Capture the cell that displays the provided text and extract its [X, Y] central coordinate. 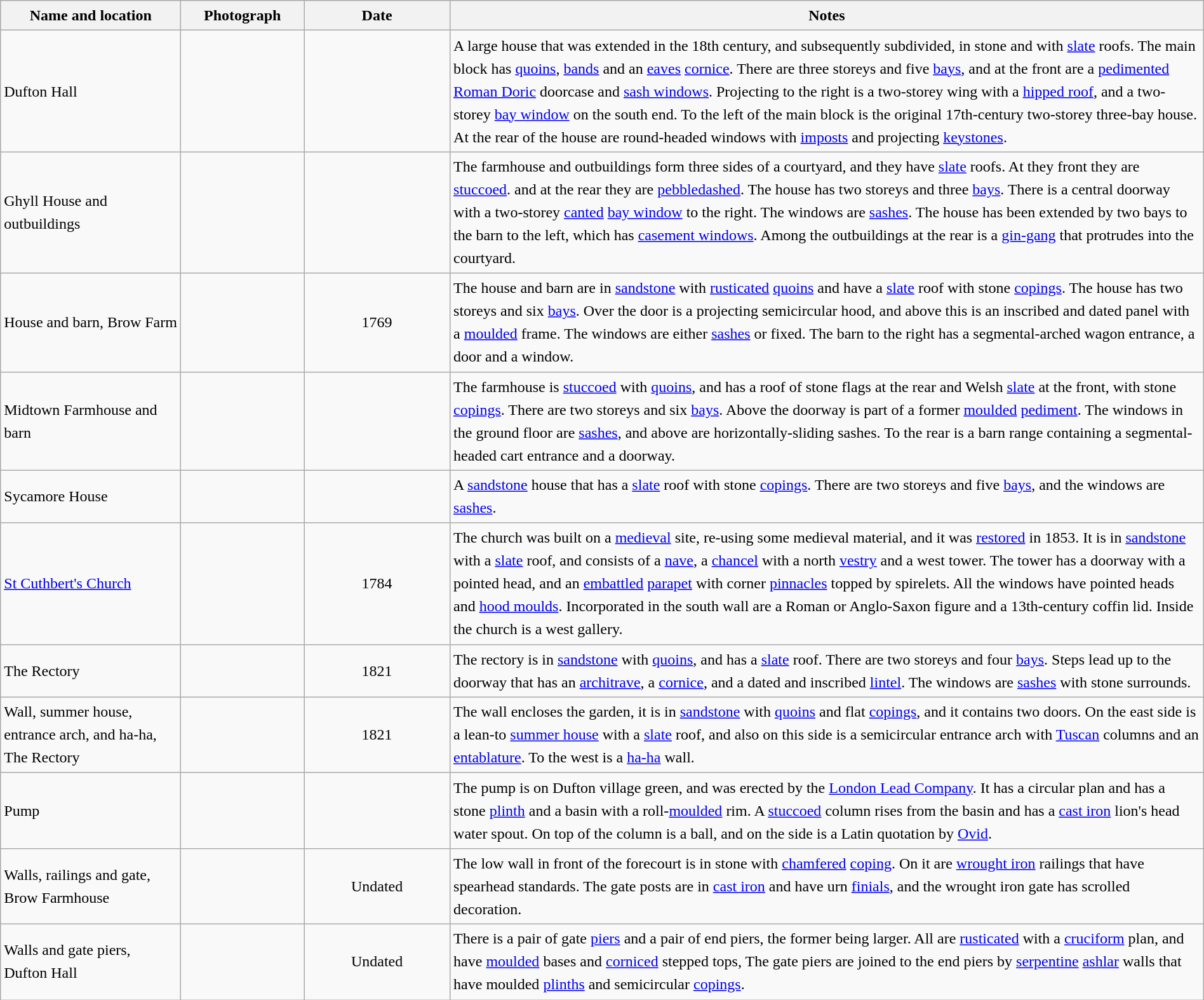
Notes [827, 15]
Midtown Farmhouse and barn [91, 421]
Name and location [91, 15]
Walls and gate piers, Dufton Hall [91, 962]
Photograph [243, 15]
Ghyll House and outbuildings [91, 212]
St Cuthbert's Church [91, 583]
Walls, railings and gate,Brow Farmhouse [91, 886]
Wall, summer house, entrance arch, and ha-ha, The Rectory [91, 734]
Pump [91, 811]
1769 [377, 323]
Date [377, 15]
House and barn, Brow Farm [91, 323]
Sycamore House [91, 497]
The Rectory [91, 671]
Dufton Hall [91, 91]
1784 [377, 583]
A sandstone house that has a slate roof with stone copings. There are two storeys and five bays, and the windows are sashes. [827, 497]
